Determine the [x, y] coordinate at the center of the cell enclosing the given text.  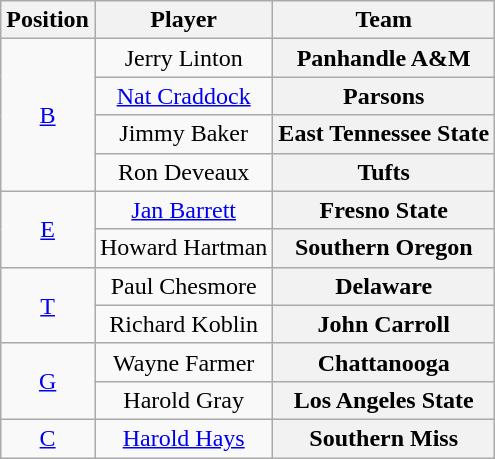
East Tennessee State [384, 134]
Southern Miss [384, 438]
Tufts [384, 172]
Parsons [384, 96]
Position [48, 20]
Team [384, 20]
Harold Hays [183, 438]
Player [183, 20]
Jimmy Baker [183, 134]
Los Angeles State [384, 400]
Richard Koblin [183, 324]
T [48, 305]
E [48, 229]
Ron Deveaux [183, 172]
Jerry Linton [183, 58]
Delaware [384, 286]
Panhandle A&M [384, 58]
Chattanooga [384, 362]
John Carroll [384, 324]
B [48, 115]
Jan Barrett [183, 210]
Paul Chesmore [183, 286]
C [48, 438]
G [48, 381]
Howard Hartman [183, 248]
Southern Oregon [384, 248]
Wayne Farmer [183, 362]
Fresno State [384, 210]
Nat Craddock [183, 96]
Harold Gray [183, 400]
